Return the [x, y] coordinate for the center point of the cell that contains the specified text.  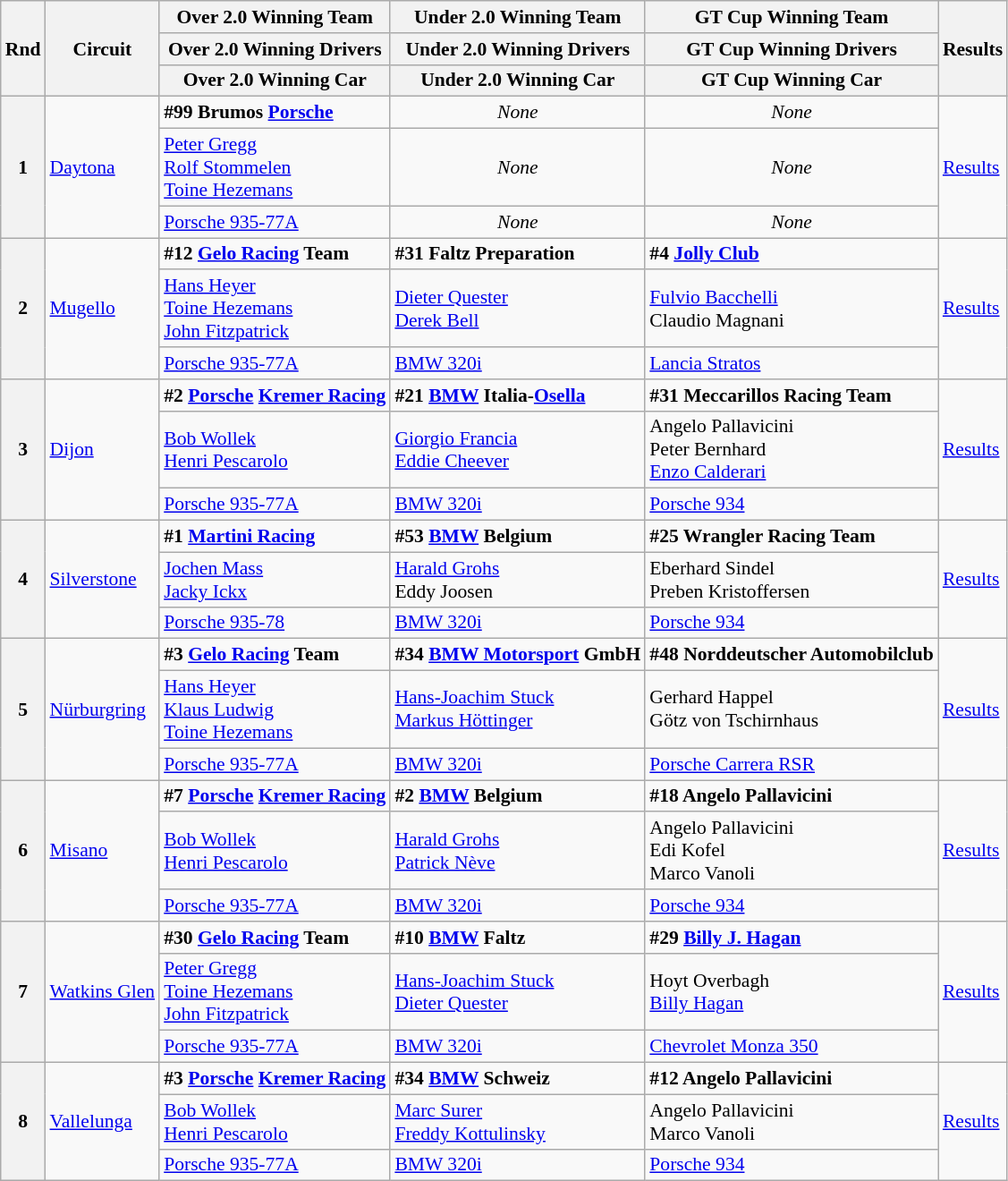
Nürburgring [102, 709]
Hans-Joachim Stuck Dieter Quester [517, 991]
Over 2.0 Winning Car [275, 81]
7 [23, 992]
3 [23, 450]
Circuit [102, 48]
#34 BMW Motorsport GmbH [517, 655]
5 [23, 709]
Mugello [102, 309]
Harald Grohs Patrick Nève [517, 852]
#30 Gelo Racing Team [275, 938]
#3 Gelo Racing Team [275, 655]
#18 Angelo Pallavicini [792, 796]
Hans Heyer Toine Hezemans John Fitzpatrick [275, 310]
#12 Angelo Pallavicini [792, 1079]
Under 2.0 Winning Car [517, 81]
Rnd [23, 48]
Marc Surer Freddy Kottulinsky [517, 1122]
#2 Porsche Kremer Racing [275, 395]
Fulvio Bacchelli Claudio Magnani [792, 310]
#25 Wrangler Racing Team [792, 537]
1 [23, 167]
#99 Brumos Porsche [275, 113]
#53 BMW Belgium [517, 537]
GT Cup Winning Car [792, 81]
Harald Grohs Eddy Joosen [517, 580]
Hans-Joachim Stuck Markus Höttinger [517, 710]
#10 BMW Faltz [517, 938]
Hoyt Overbagh Billy Hagan [792, 991]
Under 2.0 Winning Team [517, 17]
#7 Porsche Kremer Racing [275, 796]
#31 Meccarillos Racing Team [792, 395]
Dijon [102, 450]
Chevrolet Monza 350 [792, 1047]
Under 2.0 Winning Drivers [517, 49]
#3 Porsche Kremer Racing [275, 1079]
Silverstone [102, 580]
#29 Billy J. Hagan [792, 938]
Over 2.0 Winning Drivers [275, 49]
Daytona [102, 167]
#12 Gelo Racing Team [275, 254]
Peter Gregg Toine Hezemans John Fitzpatrick [275, 991]
6 [23, 851]
Giorgio Francia Eddie Cheever [517, 449]
Porsche Carrera RSR [792, 764]
Misano [102, 851]
#48 Norddeutscher Automobilclub [792, 655]
#2 BMW Belgium [517, 796]
Vallelunga [102, 1122]
Dieter Quester Derek Bell [517, 310]
#4 Jolly Club [792, 254]
Porsche 935-78 [275, 623]
#1 Martini Racing [275, 537]
GT Cup Winning Drivers [792, 49]
8 [23, 1122]
Hans Heyer Klaus Ludwig Toine Hezemans [275, 710]
4 [23, 580]
Watkins Glen [102, 992]
Over 2.0 Winning Team [275, 17]
Angelo Pallavicini Peter Bernhard Enzo Calderari [792, 449]
#34 BMW Schweiz [517, 1079]
#21 BMW Italia-Osella [517, 395]
2 [23, 309]
Lancia Stratos [792, 363]
Gerhard Happel Götz von Tschirnhaus [792, 710]
#31 Faltz Preparation [517, 254]
GT Cup Winning Team [792, 17]
Angelo Pallavicini Marco Vanoli [792, 1122]
Angelo Pallavicini Edi Kofel Marco Vanoli [792, 852]
Jochen Mass Jacky Ickx [275, 580]
Eberhard Sindel Preben Kristoffersen [792, 580]
Peter Gregg Rolf Stommelen Toine Hezemans [275, 168]
